Pinpoint the cell where the given text exists, returning its (X, Y) midpoint coordinate. 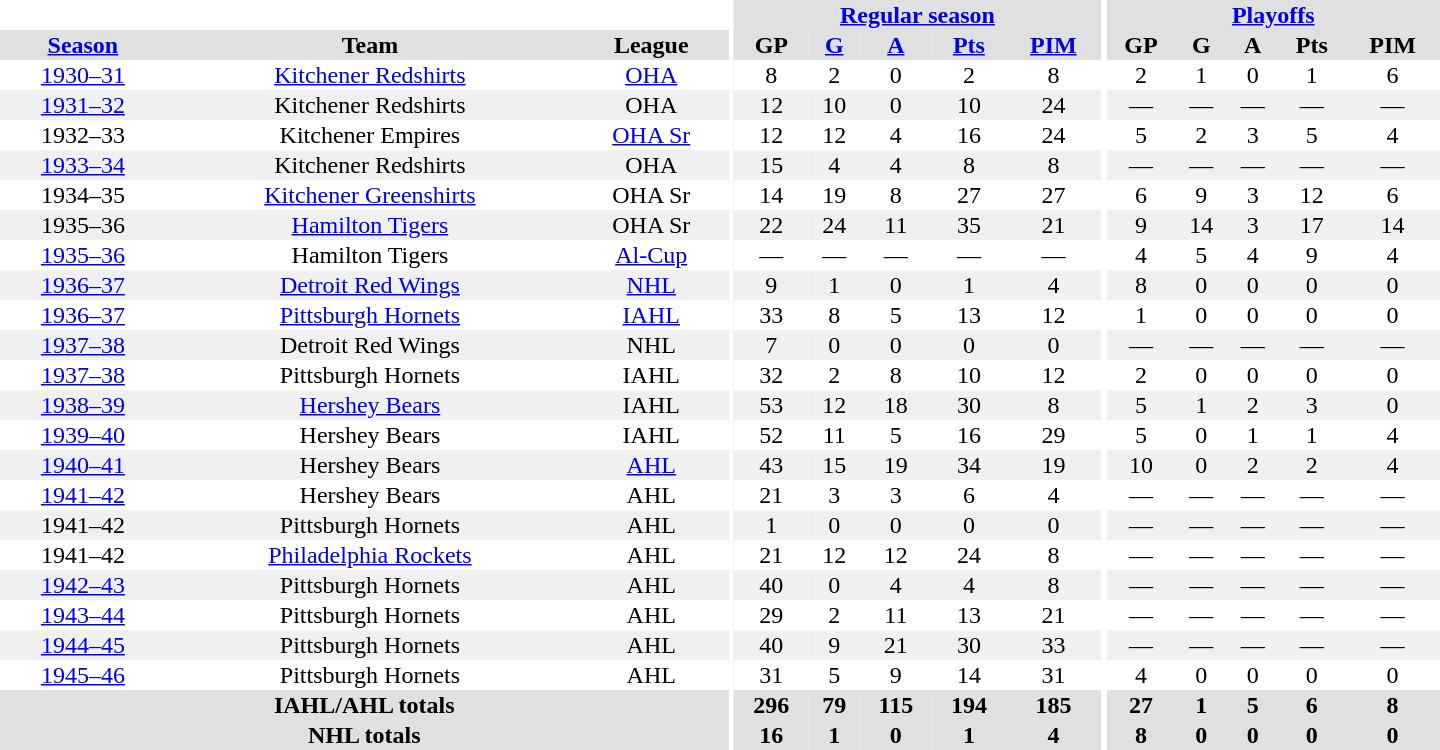
Regular season (918, 15)
Kitchener Greenshirts (370, 195)
1932–33 (83, 135)
1944–45 (83, 645)
1943–44 (83, 615)
53 (771, 405)
17 (1312, 225)
22 (771, 225)
1945–46 (83, 675)
Kitchener Empires (370, 135)
32 (771, 375)
115 (896, 705)
1931–32 (83, 105)
43 (771, 465)
Season (83, 45)
79 (834, 705)
1942–43 (83, 585)
Team (370, 45)
Playoffs (1273, 15)
1940–41 (83, 465)
296 (771, 705)
NHL totals (364, 735)
1930–31 (83, 75)
52 (771, 435)
7 (771, 345)
League (651, 45)
Philadelphia Rockets (370, 555)
34 (969, 465)
Al-Cup (651, 255)
18 (896, 405)
1933–34 (83, 165)
1934–35 (83, 195)
IAHL/AHL totals (364, 705)
185 (1054, 705)
194 (969, 705)
1939–40 (83, 435)
35 (969, 225)
1938–39 (83, 405)
